Return [x, y] of the center of cell containing provided text 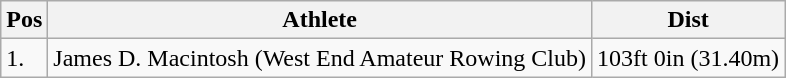
Pos [24, 20]
1. [24, 58]
Athlete [320, 20]
103ft 0in (31.40m) [688, 58]
Dist [688, 20]
James D. Macintosh (West End Amateur Rowing Club) [320, 58]
